Provide the [X, Y] coordinate of the cell's center where the given text is located.  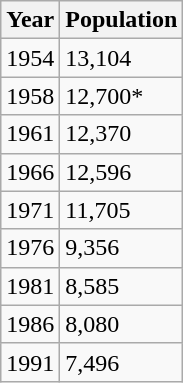
13,104 [122, 58]
1961 [30, 134]
1986 [30, 324]
1971 [30, 210]
12,700* [122, 96]
Year [30, 20]
1954 [30, 58]
1991 [30, 362]
7,496 [122, 362]
8,080 [122, 324]
1958 [30, 96]
12,370 [122, 134]
8,585 [122, 286]
12,596 [122, 172]
1981 [30, 286]
1976 [30, 248]
Population [122, 20]
11,705 [122, 210]
9,356 [122, 248]
1966 [30, 172]
